Search for the cell housing the specified text and yield its [X, Y] center coordinate. 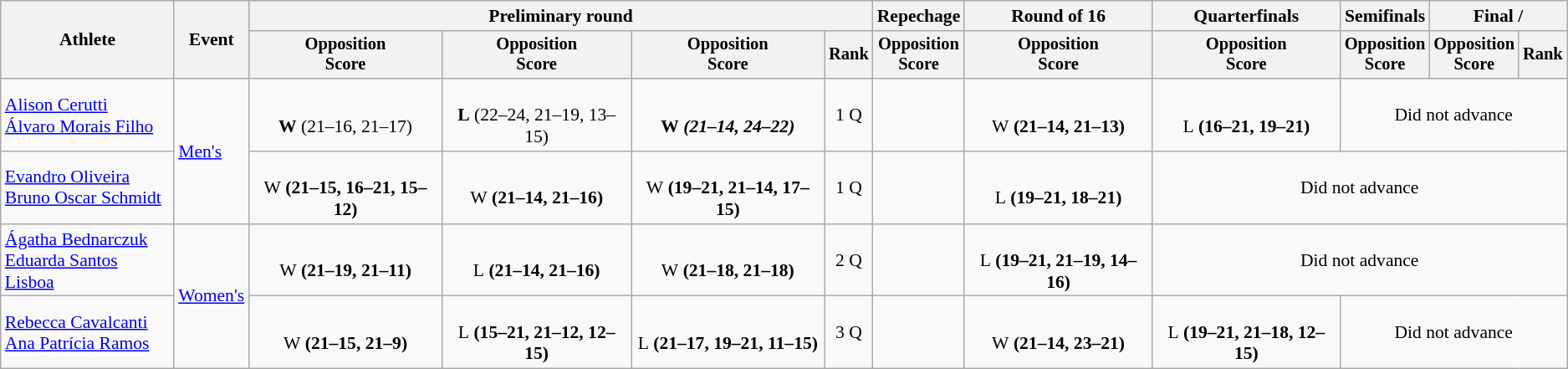
Round of 16 [1058, 16]
3 Q [849, 333]
Rebecca CavalcantiAna Patrícia Ramos [87, 333]
L (19–21, 21–19, 14–16) [1058, 261]
W (21–16, 21–17) [345, 115]
Men's [211, 151]
Quarterfinals [1246, 16]
Repechage [919, 16]
Final / [1498, 16]
L (21–14, 21–16) [537, 261]
W (21–14, 21–13) [1058, 115]
Event [211, 40]
W (21–15, 21–9) [345, 333]
W (19–21, 21–14, 17–15) [728, 187]
W (21–18, 21–18) [728, 261]
L (19–21, 18–21) [1058, 187]
L (21–17, 19–21, 11–15) [728, 333]
L (15–21, 21–12, 12–15) [537, 333]
L (19–21, 21–18, 12–15) [1246, 333]
W (21–19, 21–11) [345, 261]
2 Q [849, 261]
L (22–24, 21–19, 13–15) [537, 115]
Semifinals [1385, 16]
Ágatha BednarczukEduarda Santos Lisboa [87, 261]
Evandro OliveiraBruno Oscar Schmidt [87, 187]
Women's [211, 296]
L (16–21, 19–21) [1246, 115]
W (21–14, 21–16) [537, 187]
W (21–15, 16–21, 15–12) [345, 187]
Athlete [87, 40]
W (21–14, 24–22) [728, 115]
Preliminary round [560, 16]
W (21–14, 23–21) [1058, 333]
Alison CeruttiÁlvaro Morais Filho [87, 115]
